Provide the (X, Y) coordinate of the cell's center where the given text is located.  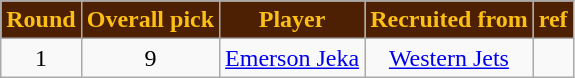
Round (41, 20)
Emerson Jeka (292, 58)
1 (41, 58)
9 (150, 58)
Overall pick (150, 20)
ref (553, 20)
Western Jets (450, 58)
Player (292, 20)
Recruited from (450, 20)
